Output the (x, y) coordinate of the center of the cell containing the given text.  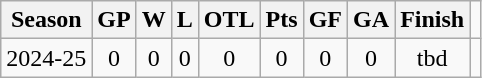
Season (46, 20)
GA (372, 20)
Finish (432, 20)
Pts (282, 20)
GF (325, 20)
GP (114, 20)
L (184, 20)
tbd (432, 58)
OTL (229, 20)
W (154, 20)
2024-25 (46, 58)
